Find where the given text appears and provide that cell's center as (X, Y) coordinate. 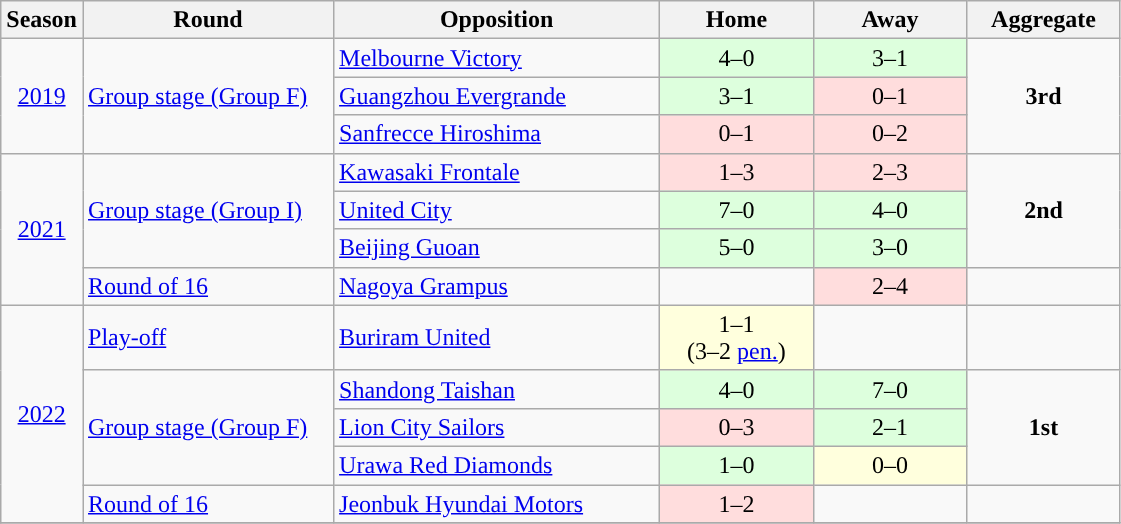
2–1 (890, 427)
3rd (1044, 96)
Aggregate (1044, 20)
0–3 (737, 427)
3–0 (890, 248)
2–4 (890, 286)
Beijing Guoan (497, 248)
1–2 (737, 503)
Play-off (208, 338)
Season (42, 20)
2nd (1044, 210)
2019 (42, 96)
Home (737, 20)
United City (497, 210)
0–0 (890, 465)
Buriram United (497, 338)
Kawasaki Frontale (497, 172)
Melbourne Victory (497, 58)
5–0 (737, 248)
Lion City Sailors (497, 427)
0–2 (890, 134)
1–3 (737, 172)
Shandong Taishan (497, 389)
Urawa Red Diamonds (497, 465)
1–0 (737, 465)
2022 (42, 414)
2–3 (890, 172)
Jeonbuk Hyundai Motors (497, 503)
Sanfrecce Hiroshima (497, 134)
1–1 (3–2 pen.) (737, 338)
Opposition (497, 20)
Guangzhou Evergrande (497, 96)
Round (208, 20)
1st (1044, 427)
2021 (42, 229)
Nagoya Grampus (497, 286)
Away (890, 20)
Group stage (Group I) (208, 210)
